Determine the [X, Y] coordinate at the center of the cell enclosing the given text.  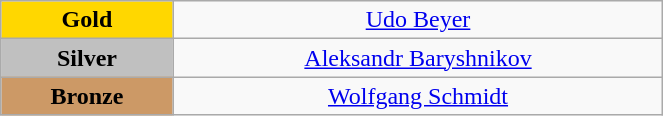
Silver [87, 58]
Udo Beyer [418, 20]
Gold [87, 20]
Wolfgang Schmidt [418, 96]
Aleksandr Baryshnikov [418, 58]
Bronze [87, 96]
